Search for the cell housing the specified text and yield its [X, Y] center coordinate. 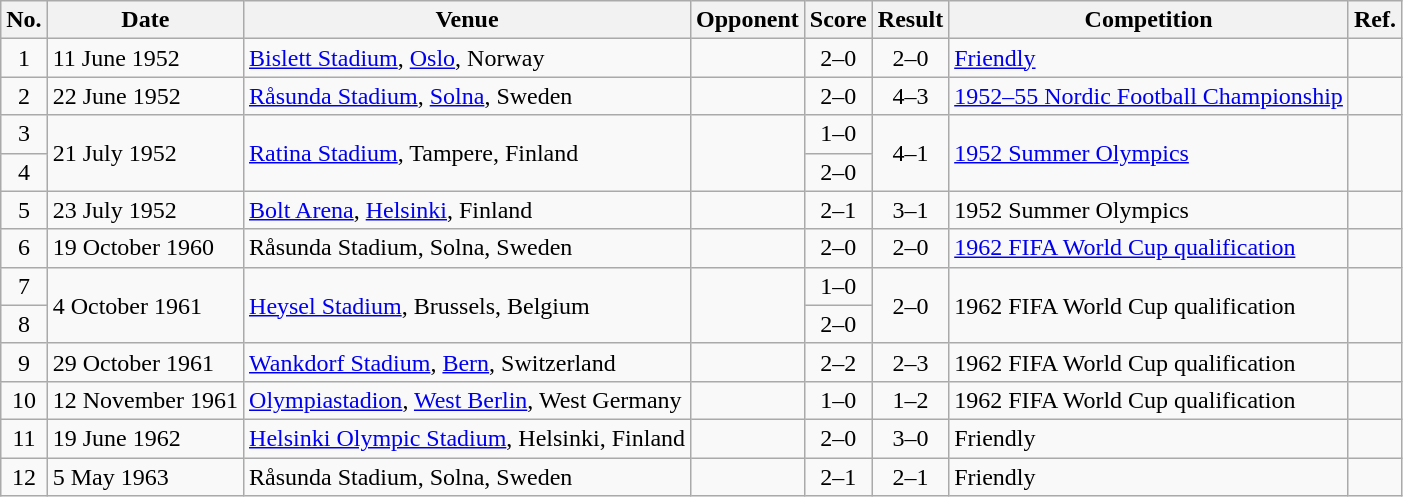
2–3 [910, 362]
Date [145, 20]
Heysel Stadium, Brussels, Belgium [468, 305]
23 July 1952 [145, 210]
3–0 [910, 438]
1952–55 Nordic Football Championship [1149, 96]
4–1 [910, 153]
2–2 [838, 362]
Olympiastadion, West Berlin, West Germany [468, 400]
Opponent [748, 20]
4 October 1961 [145, 305]
Ratina Stadium, Tampere, Finland [468, 153]
12 November 1961 [145, 400]
Venue [468, 20]
Helsinki Olympic Stadium, Helsinki, Finland [468, 438]
6 [24, 248]
Competition [1149, 20]
11 [24, 438]
21 July 1952 [145, 153]
5 May 1963 [145, 477]
Score [838, 20]
Ref. [1374, 20]
8 [24, 324]
No. [24, 20]
4–3 [910, 96]
9 [24, 362]
1 [24, 58]
3 [24, 134]
10 [24, 400]
Result [910, 20]
1–2 [910, 400]
Bolt Arena, Helsinki, Finland [468, 210]
7 [24, 286]
19 October 1960 [145, 248]
5 [24, 210]
Bislett Stadium, Oslo, Norway [468, 58]
22 June 1952 [145, 96]
2 [24, 96]
11 June 1952 [145, 58]
12 [24, 477]
29 October 1961 [145, 362]
19 June 1962 [145, 438]
4 [24, 172]
3–1 [910, 210]
Wankdorf Stadium, Bern, Switzerland [468, 362]
